From the cell containing the given text, extract its center point as (X, Y) coordinate. 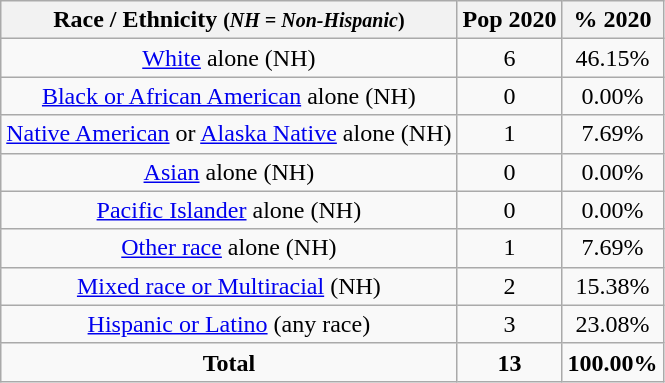
Hispanic or Latino (any race) (229, 324)
Race / Ethnicity (NH = Non-Hispanic) (229, 20)
13 (510, 362)
Total (229, 362)
% 2020 (612, 20)
6 (510, 58)
Other race alone (NH) (229, 248)
23.08% (612, 324)
Native American or Alaska Native alone (NH) (229, 134)
46.15% (612, 58)
Mixed race or Multiracial (NH) (229, 286)
3 (510, 324)
15.38% (612, 286)
Asian alone (NH) (229, 172)
White alone (NH) (229, 58)
Pacific Islander alone (NH) (229, 210)
Black or African American alone (NH) (229, 96)
100.00% (612, 362)
Pop 2020 (510, 20)
2 (510, 286)
